Search for the cell housing the specified text and yield its [X, Y] center coordinate. 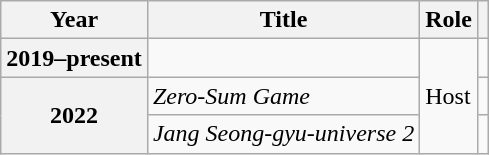
2022 [74, 115]
Host [449, 96]
Zero-Sum Game [283, 96]
2019–present [74, 58]
Jang Seong-gyu-universe 2 [283, 134]
Role [449, 20]
Title [283, 20]
Year [74, 20]
